Capture the cell that displays the provided text and extract its (X, Y) central coordinate. 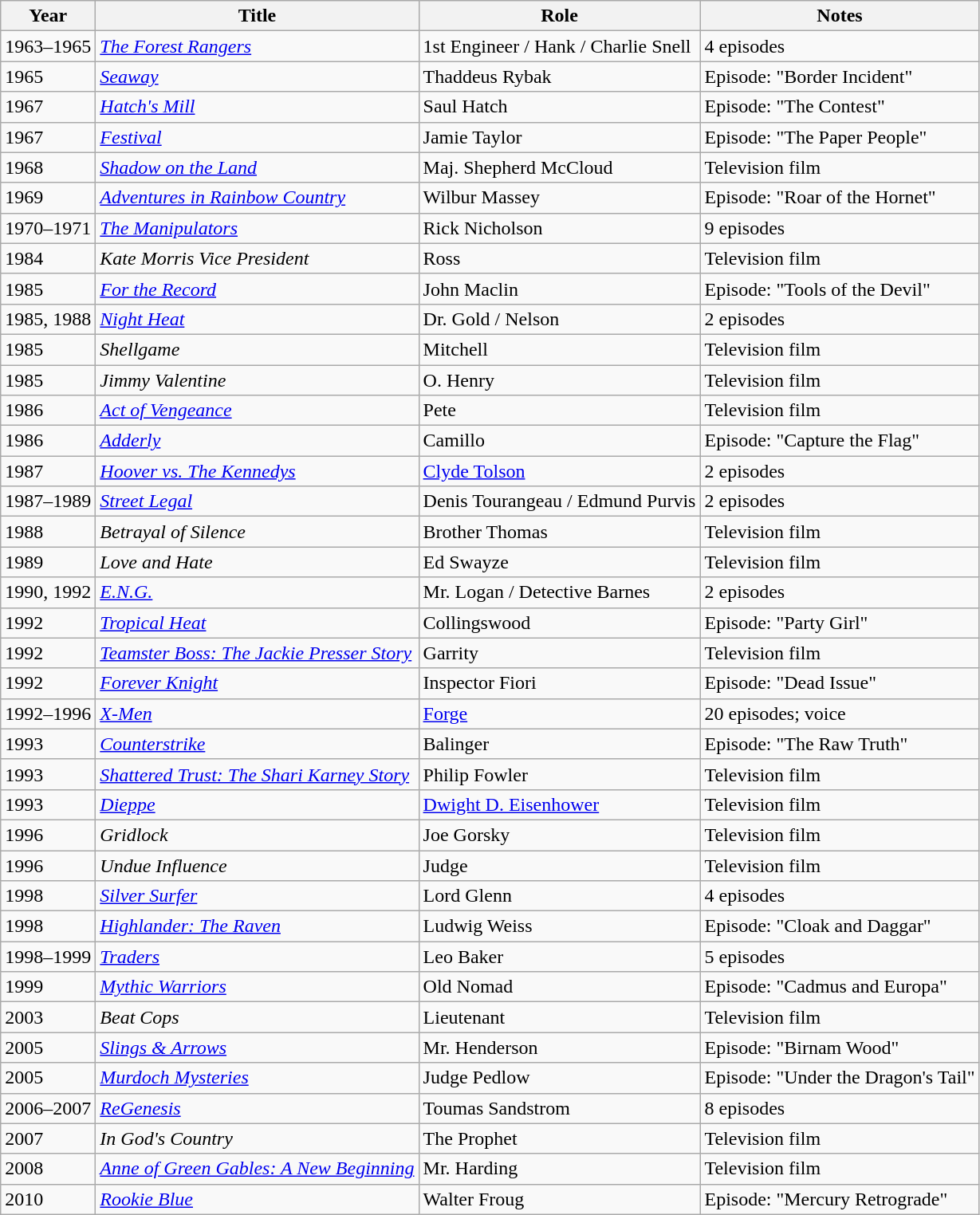
Shattered Trust: The Shari Karney Story (257, 774)
1970–1971 (48, 228)
Highlander: The Raven (257, 926)
Traders (257, 957)
1990, 1992 (48, 592)
Episode: "Cloak and Daggar" (840, 926)
Leo Baker (560, 957)
Hatch's Mill (257, 107)
Year (48, 16)
Tropical Heat (257, 623)
2007 (48, 1138)
Shadow on the Land (257, 167)
Saul Hatch (560, 107)
Shellgame (257, 349)
Mr. Henderson (560, 1048)
2008 (48, 1169)
Role (560, 16)
Mythic Warriors (257, 987)
Jimmy Valentine (257, 380)
1988 (48, 532)
Episode: "Tools of the Devil" (840, 289)
Street Legal (257, 501)
Episode: "The Contest" (840, 107)
9 episodes (840, 228)
1998–1999 (48, 957)
Festival (257, 137)
Mitchell (560, 349)
Mr. Harding (560, 1169)
1968 (48, 167)
John Maclin (560, 289)
Episode: "The Paper People" (840, 137)
Judge (560, 865)
Episode: "Capture the Flag" (840, 441)
Mr. Logan / Detective Barnes (560, 592)
Episode: "Cadmus and Europa" (840, 987)
Night Heat (257, 319)
Anne of Green Gables: A New Beginning (257, 1169)
Balinger (560, 744)
Brother Thomas (560, 532)
Pete (560, 411)
1987–1989 (48, 501)
Hoover vs. The Kennedys (257, 471)
Title (257, 16)
Rookie Blue (257, 1199)
Collingswood (560, 623)
Jamie Taylor (560, 137)
Betrayal of Silence (257, 532)
Philip Fowler (560, 774)
1963–1965 (48, 46)
1992–1996 (48, 714)
Dr. Gold / Nelson (560, 319)
ReGenesis (257, 1108)
Beat Cops (257, 1017)
2010 (48, 1199)
8 episodes (840, 1108)
O. Henry (560, 380)
Forever Knight (257, 683)
E.N.G. (257, 592)
Joe Gorsky (560, 835)
Episode: "Under the Dragon's Tail" (840, 1078)
Kate Morris Vice President (257, 258)
Adderly (257, 441)
Denis Tourangeau / Edmund Purvis (560, 501)
Act of Vengeance (257, 411)
Wilbur Massey (560, 198)
Thaddeus Rybak (560, 77)
Maj. Shepherd McCloud (560, 167)
Lieutenant (560, 1017)
The Forest Rangers (257, 46)
Seaway (257, 77)
In God's Country (257, 1138)
Episode: "Mercury Retrograde" (840, 1199)
Murdoch Mysteries (257, 1078)
Slings & Arrows (257, 1048)
Love and Hate (257, 562)
Episode: "Birnam Wood" (840, 1048)
Silver Surfer (257, 896)
X-Men (257, 714)
Episode: "Roar of the Hornet" (840, 198)
Adventures in Rainbow Country (257, 198)
Ross (560, 258)
The Prophet (560, 1138)
Episode: "Border Incident" (840, 77)
Old Nomad (560, 987)
Judge Pedlow (560, 1078)
2003 (48, 1017)
Dwight D. Eisenhower (560, 804)
20 episodes; voice (840, 714)
1985, 1988 (48, 319)
For the Record (257, 289)
Episode: "Party Girl" (840, 623)
Dieppe (257, 804)
Toumas Sandstrom (560, 1108)
1965 (48, 77)
Camillo (560, 441)
Rick Nicholson (560, 228)
1987 (48, 471)
1969 (48, 198)
Episode: "Dead Issue" (840, 683)
Episode: "The Raw Truth" (840, 744)
Forge (560, 714)
2006–2007 (48, 1108)
Walter Froug (560, 1199)
1989 (48, 562)
5 episodes (840, 957)
Ludwig Weiss (560, 926)
The Manipulators (257, 228)
Gridlock (257, 835)
Undue Influence (257, 865)
Counterstrike (257, 744)
Teamster Boss: The Jackie Presser Story (257, 653)
1st Engineer / Hank / Charlie Snell (560, 46)
Lord Glenn (560, 896)
Ed Swayze (560, 562)
1984 (48, 258)
Clyde Tolson (560, 471)
Notes (840, 16)
Garrity (560, 653)
1999 (48, 987)
Inspector Fiori (560, 683)
